Search for the cell housing the specified text and yield its [X, Y] center coordinate. 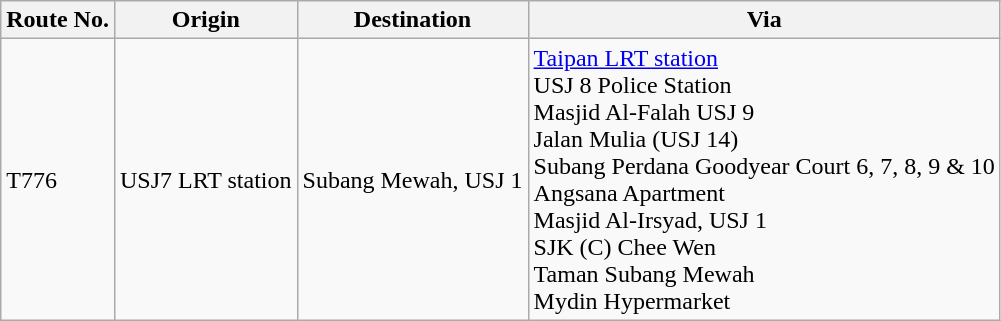
Origin [206, 20]
Via [764, 20]
Destination [412, 20]
USJ7 LRT station [206, 180]
Route No. [58, 20]
T776 [58, 180]
Subang Mewah, USJ 1 [412, 180]
